Detect which cell encompasses the target text, then output its [X, Y] center coordinate. 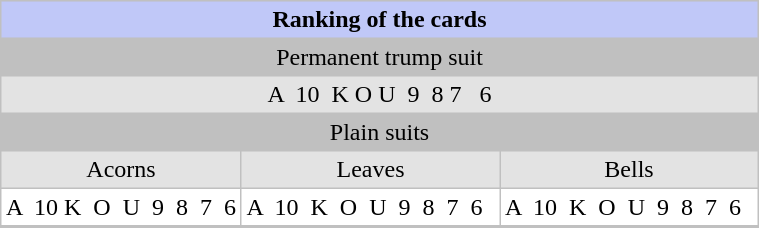
Permanent trump suit [380, 57]
Leaves [370, 170]
Acorns [122, 170]
Ranking of the cards [380, 20]
Plain suits [380, 132]
Bells [630, 170]
